Identify which cell holds the provided text, then report its (x, y) central coordinate. 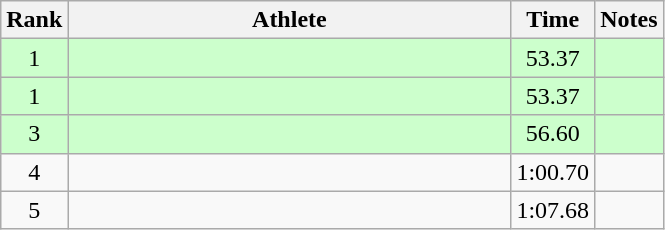
Rank (34, 20)
5 (34, 210)
Athlete (290, 20)
3 (34, 134)
1:00.70 (553, 172)
1:07.68 (553, 210)
Notes (629, 20)
56.60 (553, 134)
Time (553, 20)
4 (34, 172)
